Detect which cell encompasses the target text, then output its [x, y] center coordinate. 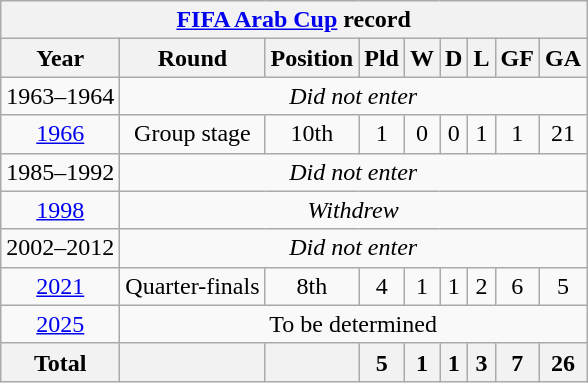
10th [312, 134]
Total [60, 362]
4 [382, 286]
GA [562, 58]
Withdrew [354, 210]
21 [562, 134]
8th [312, 286]
L [482, 58]
Group stage [192, 134]
Position [312, 58]
1963–1964 [60, 96]
1985–1992 [60, 172]
7 [517, 362]
2002–2012 [60, 248]
2025 [60, 324]
26 [562, 362]
6 [517, 286]
D [454, 58]
W [422, 58]
FIFA Arab Cup record [294, 20]
To be determined [354, 324]
2 [482, 286]
Year [60, 58]
3 [482, 362]
Quarter-finals [192, 286]
Pld [382, 58]
Round [192, 58]
1998 [60, 210]
2021 [60, 286]
1966 [60, 134]
GF [517, 58]
